Capture the cell that displays the provided text and extract its (X, Y) central coordinate. 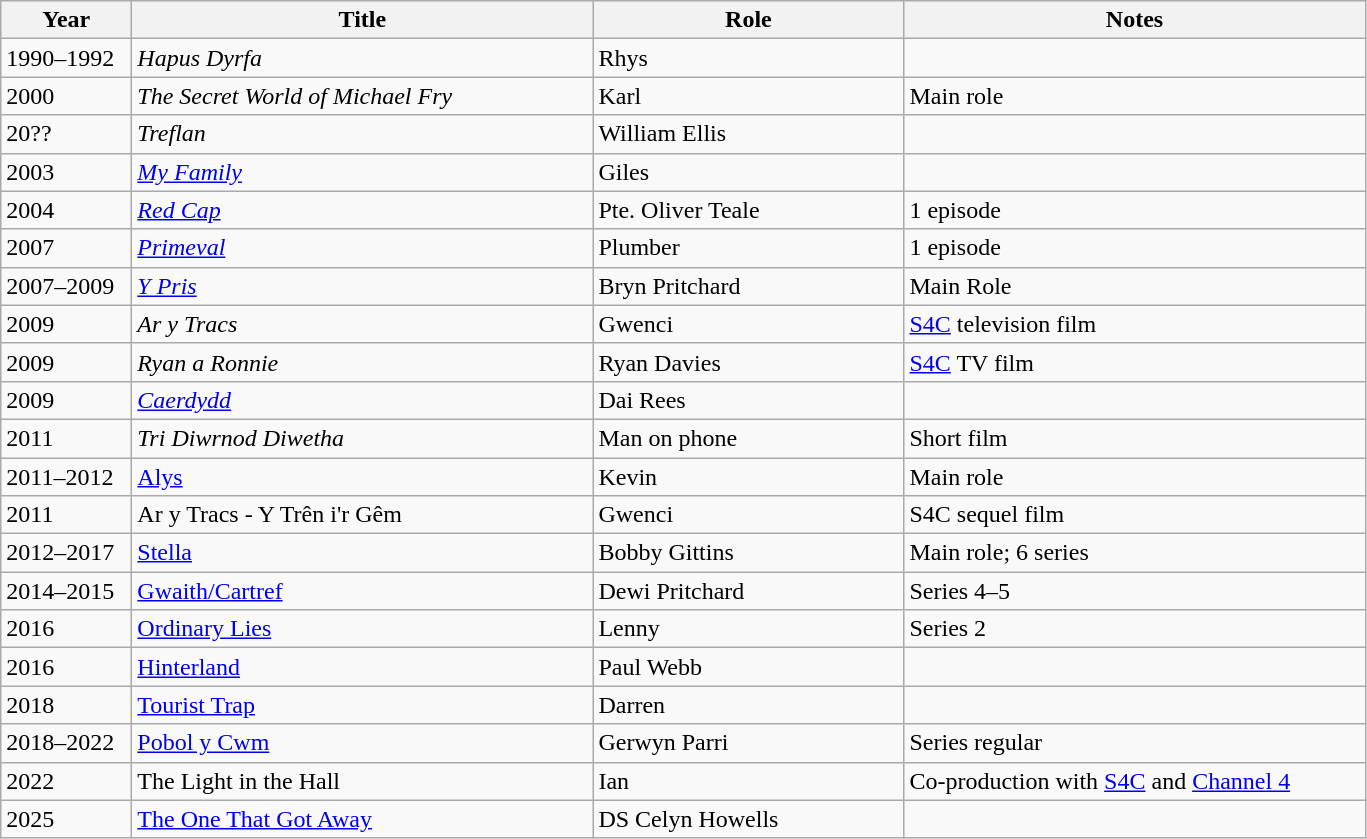
Co-production with S4C and Channel 4 (1134, 781)
Plumber (748, 248)
2022 (66, 781)
Ryan Davies (748, 362)
2018 (66, 705)
The Light in the Hall (362, 781)
Series 2 (1134, 629)
2025 (66, 819)
Hapus Dyrfa (362, 58)
William Ellis (748, 134)
Gwaith/Cartref (362, 591)
Ian (748, 781)
Pobol y Cwm (362, 743)
Ordinary Lies (362, 629)
The Secret World of Michael Fry (362, 96)
Dewi Pritchard (748, 591)
2007–2009 (66, 286)
Main Role (1134, 286)
Paul Webb (748, 667)
2007 (66, 248)
S4C TV film (1134, 362)
2003 (66, 172)
Gerwyn Parri (748, 743)
Ryan a Ronnie (362, 362)
Short film (1134, 438)
Tourist Trap (362, 705)
Primeval (362, 248)
Bobby Gittins (748, 553)
Title (362, 20)
Role (748, 20)
2004 (66, 210)
1990–1992 (66, 58)
S4C sequel film (1134, 515)
Caerdydd (362, 400)
Hinterland (362, 667)
Y Pris (362, 286)
Red Cap (362, 210)
Dai Rees (748, 400)
Tri Diwrnod Diwetha (362, 438)
Series regular (1134, 743)
Karl (748, 96)
Kevin (748, 477)
2018–2022 (66, 743)
Treflan (362, 134)
Main role; 6 series (1134, 553)
Giles (748, 172)
Series 4–5 (1134, 591)
2014–2015 (66, 591)
Notes (1134, 20)
Lenny (748, 629)
2011–2012 (66, 477)
Year (66, 20)
S4C television film (1134, 324)
2000 (66, 96)
Alys (362, 477)
2012–2017 (66, 553)
Rhys (748, 58)
Bryn Pritchard (748, 286)
DS Celyn Howells (748, 819)
Man on phone (748, 438)
Pte. Oliver Teale (748, 210)
20?? (66, 134)
Ar y Tracs (362, 324)
My Family (362, 172)
The One That Got Away (362, 819)
Darren (748, 705)
Ar y Tracs - Y Trên i'r Gêm (362, 515)
Stella (362, 553)
